Return (x, y) of the center of cell containing provided text 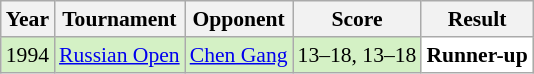
Tournament (120, 19)
Year (28, 19)
Opponent (239, 19)
1994 (28, 55)
Russian Open (120, 55)
Runner-up (476, 55)
13–18, 13–18 (358, 55)
Chen Gang (239, 55)
Score (358, 19)
Result (476, 19)
